Scan for the cell matching the given text and deliver its (x, y) coordinate at center. 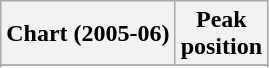
Chart (2005-06) (88, 34)
Peakposition (221, 34)
